Search for the cell housing the specified text and yield its (X, Y) center coordinate. 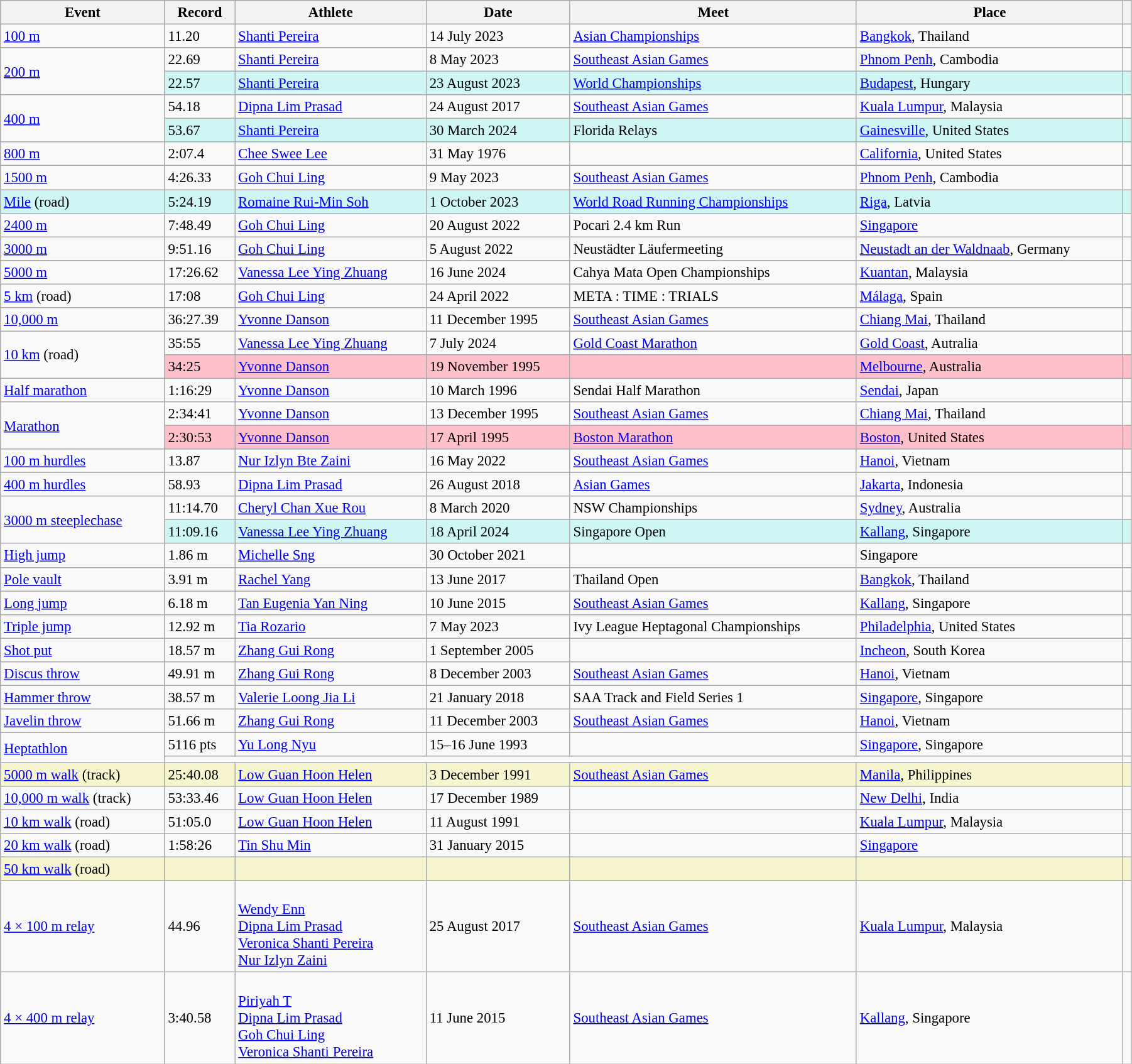
Málaga, Spain (989, 296)
META : TIME : TRIALS (713, 296)
8 March 2020 (498, 508)
Sydney, Australia (989, 508)
38.57 m (200, 697)
1:58:26 (200, 845)
12.92 m (200, 626)
Boston, United States (989, 438)
Meet (713, 13)
Manila, Philippines (989, 775)
22.57 (200, 84)
13 June 2017 (498, 579)
23 August 2023 (498, 84)
35:55 (200, 343)
Yu Long Nyu (330, 744)
53:33.46 (200, 798)
36:27.39 (200, 320)
2:07.4 (200, 154)
10 km (road) (83, 354)
50 km walk (road) (83, 869)
Shot put (83, 650)
6.18 m (200, 603)
Michelle Sng (330, 556)
17 December 1989 (498, 798)
4:26.33 (200, 178)
Sendai, Japan (989, 390)
Tia Rozario (330, 626)
5000 m walk (track) (83, 775)
World Road Running Championships (713, 202)
Florida Relays (713, 131)
20 August 2022 (498, 225)
3 December 1991 (498, 775)
22.69 (200, 60)
Budapest, Hungary (989, 84)
Asian Games (713, 485)
Pocari 2.4 km Run (713, 225)
10 June 2015 (498, 603)
Riga, Latvia (989, 202)
Boston Marathon (713, 438)
200 m (83, 72)
10 km walk (road) (83, 822)
10 March 1996 (498, 390)
1500 m (83, 178)
New Delhi, India (989, 798)
4 × 100 m relay (83, 926)
1 October 2023 (498, 202)
19 November 1995 (498, 367)
World Championships (713, 84)
Neustädter Läufermeeting (713, 249)
20 km walk (road) (83, 845)
Discus throw (83, 674)
Long jump (83, 603)
Kuantan, Malaysia (989, 272)
Thailand Open (713, 579)
Gold Coast, Autralia (989, 343)
31 January 2015 (498, 845)
16 May 2022 (498, 461)
Sendai Half Marathon (713, 390)
18 April 2024 (498, 532)
California, United States (989, 154)
NSW Championships (713, 508)
2400 m (83, 225)
Chee Swee Lee (330, 154)
400 m hurdles (83, 485)
18.57 m (200, 650)
Ivy League Heptagonal Championships (713, 626)
High jump (83, 556)
7 May 2023 (498, 626)
Mile (road) (83, 202)
17:08 (200, 296)
15–16 June 1993 (498, 744)
21 January 2018 (498, 697)
5 km (road) (83, 296)
Half marathon (83, 390)
17 April 1995 (498, 438)
2:34:41 (200, 414)
30 March 2024 (498, 131)
11:09.16 (200, 532)
5000 m (83, 272)
Romaine Rui-Min Soh (330, 202)
44.96 (200, 926)
400 m (83, 118)
8 May 2023 (498, 60)
34:25 (200, 367)
10,000 m walk (track) (83, 798)
Place (989, 13)
Pole vault (83, 579)
Singapore Open (713, 532)
SAA Track and Field Series 1 (713, 697)
Melbourne, Australia (989, 367)
Cahya Mata Open Championships (713, 272)
Gold Coast Marathon (713, 343)
Rachel Yang (330, 579)
Tin Shu Min (330, 845)
11 December 2003 (498, 721)
Triple jump (83, 626)
3.91 m (200, 579)
1:16:29 (200, 390)
30 October 2021 (498, 556)
5 August 2022 (498, 249)
8 December 2003 (498, 674)
2:30:53 (200, 438)
3:40.58 (200, 1018)
Philadelphia, United States (989, 626)
Heptathlon (83, 747)
Cheryl Chan Xue Rou (330, 508)
Gainesville, United States (989, 131)
14 July 2023 (498, 36)
16 June 2024 (498, 272)
11:14.70 (200, 508)
Hammer throw (83, 697)
Tan Eugenia Yan Ning (330, 603)
7 July 2024 (498, 343)
800 m (83, 154)
11 June 2015 (498, 1018)
10,000 m (83, 320)
Event (83, 13)
7:48.49 (200, 225)
9:51.16 (200, 249)
Piriyah TDipna Lim PrasadGoh Chui LingVeronica Shanti Pereira (330, 1018)
58.93 (200, 485)
1.86 m (200, 556)
9 May 2023 (498, 178)
5:24.19 (200, 202)
4 × 400 m relay (83, 1018)
53.67 (200, 131)
Nur Izlyn Bte Zaini (330, 461)
51:05.0 (200, 822)
11 December 1995 (498, 320)
Jakarta, Indonesia (989, 485)
Valerie Loong Jia Li (330, 697)
31 May 1976 (498, 154)
100 m hurdles (83, 461)
1 September 2005 (498, 650)
26 August 2018 (498, 485)
Incheon, South Korea (989, 650)
25:40.08 (200, 775)
Marathon (83, 426)
Neustadt an der Waldnaab, Germany (989, 249)
5116 pts (200, 744)
Wendy EnnDipna Lim PrasadVeronica Shanti PereiraNur Izlyn Zaini (330, 926)
11 August 1991 (498, 822)
100 m (83, 36)
3000 m steeplechase (83, 520)
25 August 2017 (498, 926)
49.91 m (200, 674)
Asian Championships (713, 36)
13 December 1995 (498, 414)
17:26.62 (200, 272)
3000 m (83, 249)
24 August 2017 (498, 107)
Record (200, 13)
Athlete (330, 13)
13.87 (200, 461)
11.20 (200, 36)
Date (498, 13)
24 April 2022 (498, 296)
54.18 (200, 107)
Javelin throw (83, 721)
51.66 m (200, 721)
